Search for the cell housing the specified text and yield its (x, y) center coordinate. 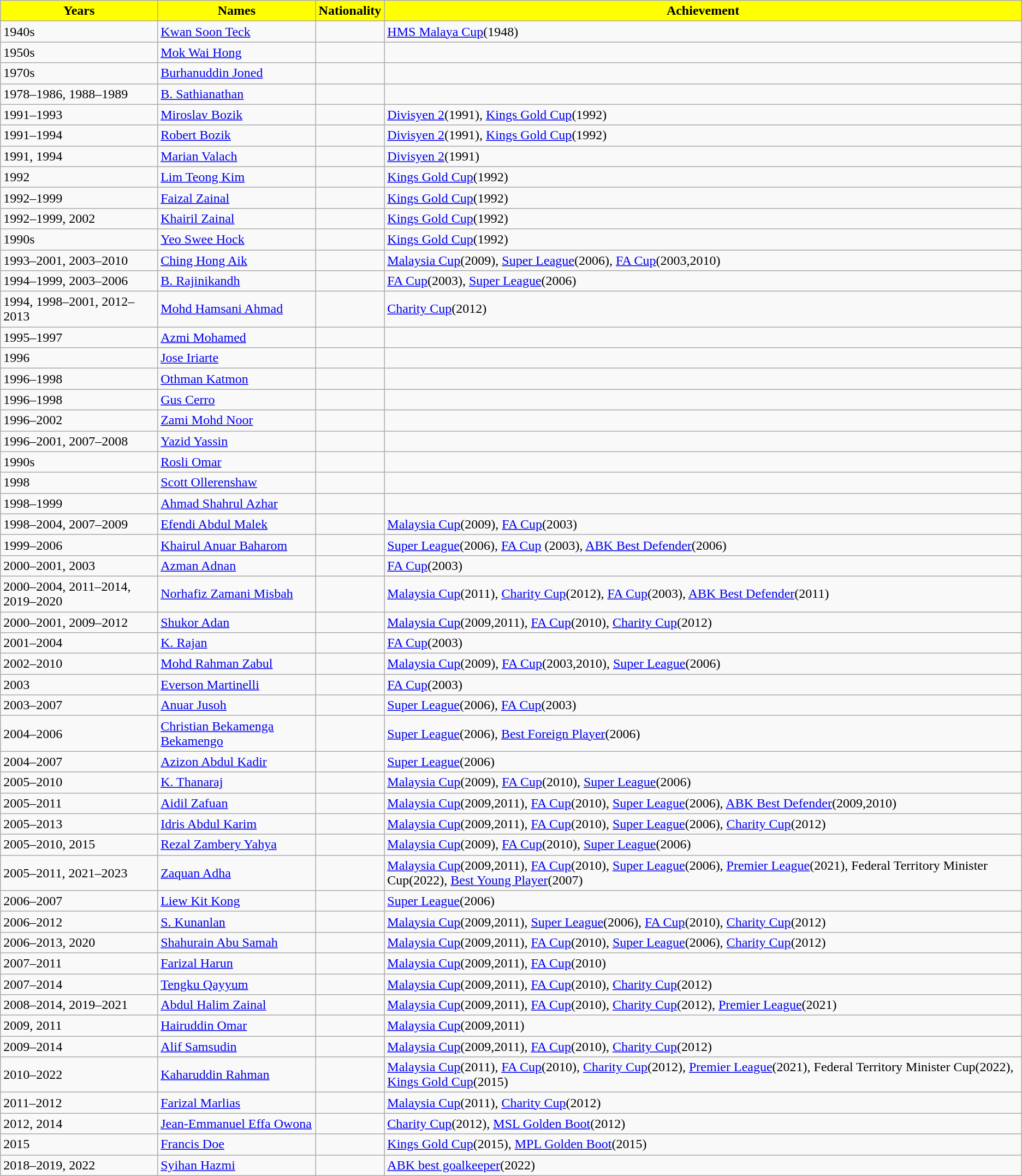
B. Sathianathan (237, 94)
1970s (79, 73)
FA Cup(2003), Super League(2006) (703, 281)
K. Thanaraj (237, 782)
Miroslav Bozik (237, 115)
Efendi Abdul Malek (237, 524)
1998–1999 (79, 503)
Everson Martinelli (237, 685)
Christian Bekamenga Bekamengo (237, 734)
ABK best goalkeeper(2022) (703, 1165)
Malaysia Cup(2009,2011), FA Cup(2010), Charity Cup(2012), Premier League(2021) (703, 1005)
Kings Gold Cup(2015), MPL Golden Boot(2015) (703, 1144)
Tengku Qayyum (237, 984)
1998 (79, 483)
Gus Cerro (237, 400)
K. Rajan (237, 643)
2005–2011, 2021–2023 (79, 872)
Lim Teong Kim (237, 177)
2015 (79, 1144)
2000–2004, 2011–2014, 2019–2020 (79, 594)
Malaysia Cup(2009), FA Cup(2003,2010), Super League(2006) (703, 664)
2005–2011 (79, 803)
Farizal Harun (237, 963)
Achievement (703, 11)
1992–1999 (79, 198)
Ahmad Shahrul Azhar (237, 503)
Names (237, 11)
2010–2022 (79, 1074)
2006–2007 (79, 901)
Years (79, 11)
Malaysia Cup(2009), Super League(2006), FA Cup(2003,2010) (703, 260)
S. Kunanlan (237, 922)
2018–2019, 2022 (79, 1165)
Yazid Yassin (237, 441)
1991–1994 (79, 135)
2005–2013 (79, 824)
1940s (79, 32)
Burhanuddin Joned (237, 73)
1994–1999, 2003–2006 (79, 281)
2009, 2011 (79, 1026)
Azmi Mohamed (237, 337)
2003–2007 (79, 705)
1978–1986, 1988–1989 (79, 94)
Rosli Omar (237, 462)
Mohd Rahman Zabul (237, 664)
1992–1999, 2002 (79, 218)
Malaysia Cup(2011), Charity Cup(2012), FA Cup(2003), ABK Best Defender(2011) (703, 594)
2006–2013, 2020 (79, 942)
Faizal Zainal (237, 198)
Azman Adnan (237, 566)
Malaysia Cup(2009,2011) (703, 1026)
Charity Cup(2012) (703, 309)
Malaysia Cup(2009,2011), FA Cup(2010), Super League(2006), ABK Best Defender(2009,2010) (703, 803)
Azizon Abdul Kadir (237, 762)
1999–2006 (79, 545)
1996 (79, 358)
1991–1993 (79, 115)
Mok Wai Hong (237, 52)
2005–2010 (79, 782)
2000–2001, 2003 (79, 566)
Jose Iriarte (237, 358)
HMS Malaya Cup(1948) (703, 32)
2007–2014 (79, 984)
2009–2014 (79, 1047)
Zaquan Adha (237, 872)
Aidil Zafuan (237, 803)
Anuar Jusoh (237, 705)
Kwan Soon Teck (237, 32)
Abdul Halim Zainal (237, 1005)
Idris Abdul Karim (237, 824)
1992 (79, 177)
Alif Samsudin (237, 1047)
Super League(2006), FA Cup (2003), ABK Best Defender(2006) (703, 545)
2011–2012 (79, 1103)
B. Rajinikandh (237, 281)
Kaharuddin Rahman (237, 1074)
Super League(2006), FA Cup(2003) (703, 705)
Marian Valach (237, 156)
Shukor Adan (237, 622)
2008–2014, 2019–2021 (79, 1005)
Mohd Hamsani Ahmad (237, 309)
Malaysia Cup(2009,2011), FA Cup(2010), Super League(2006), Premier League(2021), Federal Territory Minister Cup(2022), Best Young Player(2007) (703, 872)
Malaysia Cup(2009,2011), Super League(2006), FA Cup(2010), Charity Cup(2012) (703, 922)
Malaysia Cup(2011), FA Cup(2010), Charity Cup(2012), Premier League(2021), Federal Territory Minister Cup(2022), Kings Gold Cup(2015) (703, 1074)
Khairil Zainal (237, 218)
Scott Ollerenshaw (237, 483)
2001–2004 (79, 643)
2003 (79, 685)
Jean-Emmanuel Effa Owona (237, 1124)
Malaysia Cup(2009,2011), FA Cup(2010) (703, 963)
1998–2004, 2007–2009 (79, 524)
1995–1997 (79, 337)
1950s (79, 52)
Charity Cup(2012), MSL Golden Boot(2012) (703, 1124)
2012, 2014 (79, 1124)
2002–2010 (79, 664)
2004–2007 (79, 762)
Rezal Zambery Yahya (237, 845)
2005–2010, 2015 (79, 845)
2004–2006 (79, 734)
1996–2001, 2007–2008 (79, 441)
Farizal Marlias (237, 1103)
Malaysia Cup(2011), Charity Cup(2012) (703, 1103)
Nationality (350, 11)
1991, 1994 (79, 156)
1996–2002 (79, 420)
Khairul Anuar Baharom (237, 545)
Othman Katmon (237, 379)
Syihan Hazmi (237, 1165)
Ching Hong Aik (237, 260)
2006–2012 (79, 922)
Zami Mohd Noor (237, 420)
2007–2011 (79, 963)
Yeo Swee Hock (237, 239)
Hairuddin Omar (237, 1026)
1993–2001, 2003–2010 (79, 260)
Malaysia Cup(2009), FA Cup(2003) (703, 524)
Super League(2006), Best Foreign Player(2006) (703, 734)
Norhafiz Zamani Misbah (237, 594)
Shahurain Abu Samah (237, 942)
Francis Doe (237, 1144)
Liew Kit Kong (237, 901)
Robert Bozik (237, 135)
2000–2001, 2009–2012 (79, 622)
1994, 1998–2001, 2012–2013 (79, 309)
Divisyen 2(1991) (703, 156)
